Search for the cell housing the specified text and yield its [x, y] center coordinate. 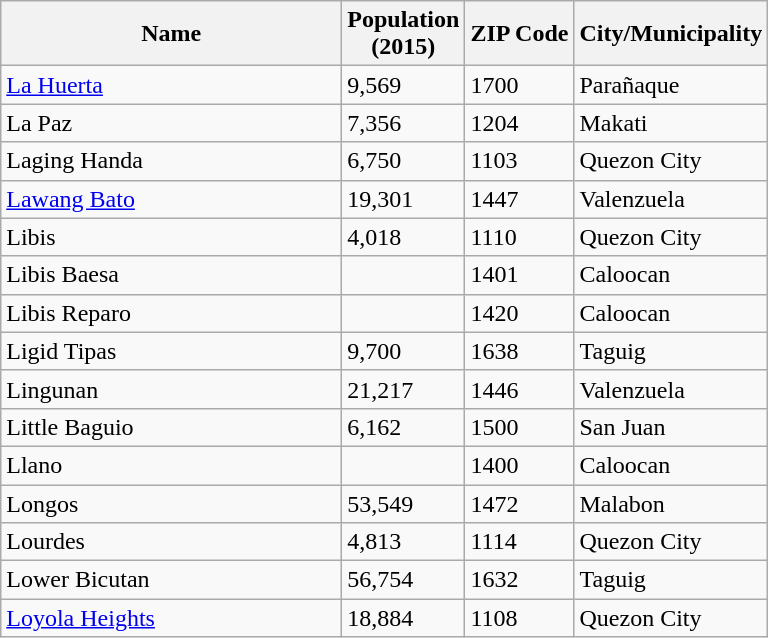
Lower Bicutan [172, 580]
1632 [520, 580]
ZIP Code [520, 34]
4,813 [404, 542]
Lourdes [172, 542]
Makati [671, 123]
1447 [520, 199]
1204 [520, 123]
Population(2015) [404, 34]
La Huerta [172, 85]
1472 [520, 503]
Lawang Bato [172, 199]
Name [172, 34]
Parañaque [671, 85]
Ligid Tipas [172, 351]
1400 [520, 465]
Lingunan [172, 389]
4,018 [404, 237]
9,700 [404, 351]
Loyola Heights [172, 618]
6,750 [404, 161]
7,356 [404, 123]
56,754 [404, 580]
Malabon [671, 503]
1638 [520, 351]
18,884 [404, 618]
21,217 [404, 389]
Libis Reparo [172, 313]
1103 [520, 161]
6,162 [404, 427]
La Paz [172, 123]
19,301 [404, 199]
Libis [172, 237]
Longos [172, 503]
1110 [520, 237]
Llano [172, 465]
Libis Baesa [172, 275]
Laging Handa [172, 161]
San Juan [671, 427]
1700 [520, 85]
1401 [520, 275]
53,549 [404, 503]
Little Baguio [172, 427]
1446 [520, 389]
1500 [520, 427]
1114 [520, 542]
1108 [520, 618]
1420 [520, 313]
City/Municipality [671, 34]
9,569 [404, 85]
